Identify which cell holds the provided text, then report its (X, Y) central coordinate. 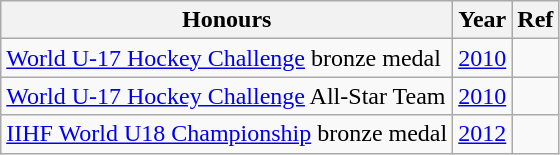
Year (482, 20)
Ref (536, 20)
IIHF World U18 Championship bronze medal (227, 134)
2012 (482, 134)
World U-17 Hockey Challenge bronze medal (227, 58)
Honours (227, 20)
World U-17 Hockey Challenge All-Star Team (227, 96)
